Output the (x, y) coordinate of the center of the cell containing the given text.  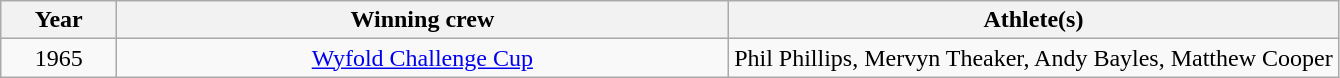
1965 (59, 58)
Wyfold Challenge Cup (422, 58)
Winning crew (422, 20)
Year (59, 20)
Phil Phillips, Mervyn Theaker, Andy Bayles, Matthew Cooper (1034, 58)
Athlete(s) (1034, 20)
